Return (X, Y) of the center of cell containing provided text 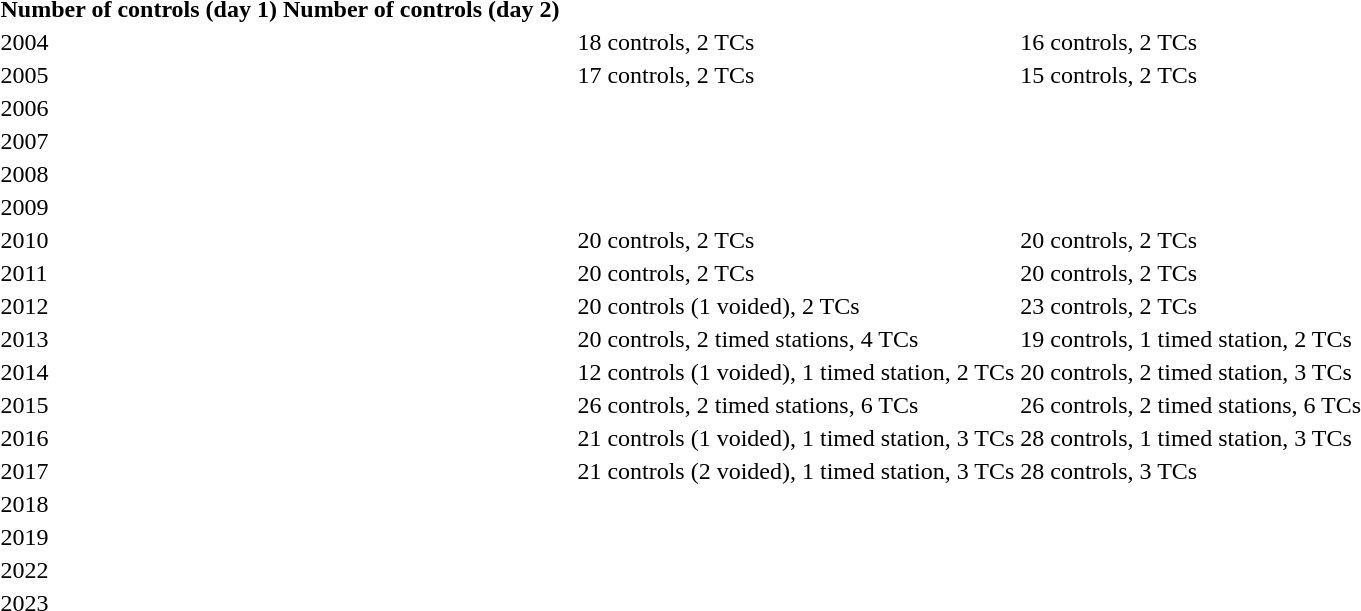
26 controls, 2 timed stations, 6 TCs (796, 405)
17 controls, 2 TCs (796, 75)
20 controls, 2 timed stations, 4 TCs (796, 339)
21 controls (1 voided), 1 timed station, 3 TCs (796, 438)
18 controls, 2 TCs (796, 42)
12 controls (1 voided), 1 timed station, 2 TCs (796, 372)
21 controls (2 voided), 1 timed station, 3 TCs (796, 471)
20 controls (1 voided), 2 TCs (796, 306)
